Output the [X, Y] coordinate of the center of the cell containing the given text.  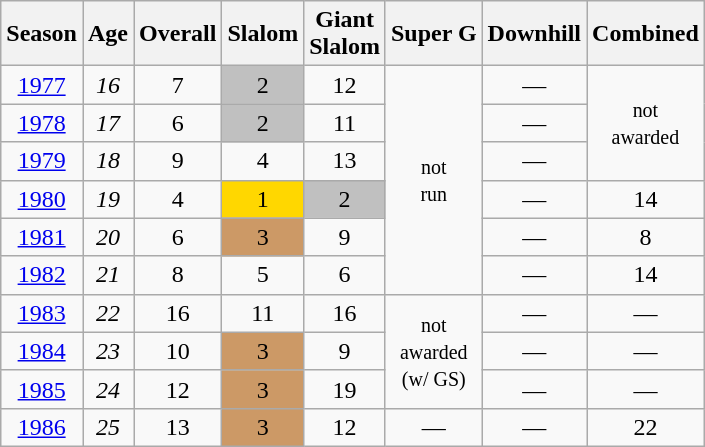
21 [108, 275]
1977 [42, 85]
5 [263, 275]
GiantSlalom [345, 34]
18 [108, 161]
25 [108, 427]
Combined [646, 34]
Season [42, 34]
1 [263, 199]
10 [178, 351]
1985 [42, 389]
7 [178, 85]
24 [108, 389]
Slalom [263, 34]
1980 [42, 199]
Downhill [534, 34]
notawarded [646, 123]
23 [108, 351]
Overall [178, 34]
1979 [42, 161]
notrun [434, 180]
1981 [42, 237]
1984 [42, 351]
1978 [42, 123]
1982 [42, 275]
Super G [434, 34]
20 [108, 237]
1983 [42, 313]
notawarded(w/ GS) [434, 351]
Age [108, 34]
1986 [42, 427]
17 [108, 123]
